Return [x, y] of the center of cell containing provided text 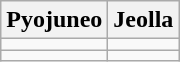
Pyojuneo [54, 20]
Jeolla [144, 20]
